Extract the (x, y) coordinate from the center of the cell holding the provided text.  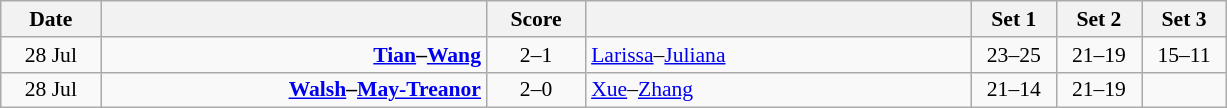
2–1 (536, 55)
Walsh–May-Treanor (294, 90)
23–25 (1014, 55)
Set 1 (1014, 19)
Larissa–Juliana (778, 55)
15–11 (1184, 55)
Set 3 (1184, 19)
2–0 (536, 90)
Set 2 (1098, 19)
Score (536, 19)
Tian–Wang (294, 55)
Date (51, 19)
21–14 (1014, 90)
Xue–Zhang (778, 90)
